Return the [X, Y] coordinate for the center point of the cell that contains the specified text.  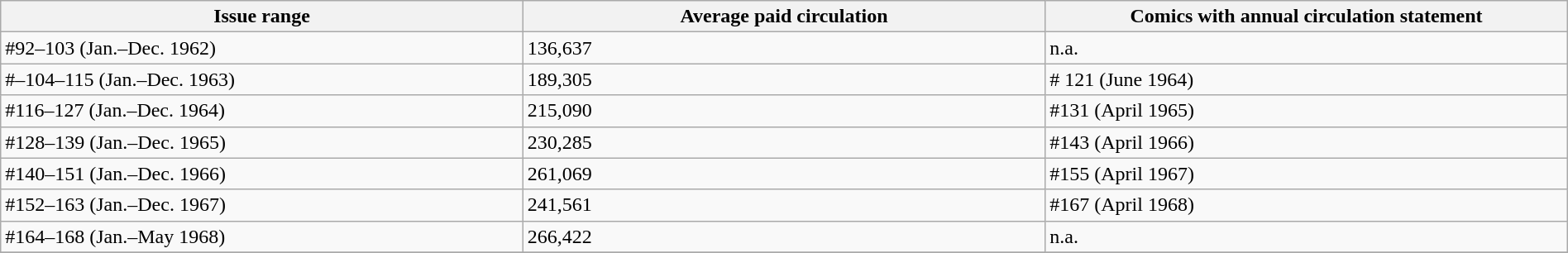
#116–127 (Jan.–Dec. 1964) [262, 111]
#–104–115 (Jan.–Dec. 1963) [262, 79]
136,637 [784, 48]
230,285 [784, 142]
#167 (April 1968) [1307, 205]
#140–151 (Jan.–Dec. 1966) [262, 174]
#143 (April 1966) [1307, 142]
#131 (April 1965) [1307, 111]
261,069 [784, 174]
#128–139 (Jan.–Dec. 1965) [262, 142]
241,561 [784, 205]
#155 (April 1967) [1307, 174]
215,090 [784, 111]
# 121 (June 1964) [1307, 79]
266,422 [784, 236]
189,305 [784, 79]
#92–103 (Jan.–Dec. 1962) [262, 48]
#152–163 (Jan.–Dec. 1967) [262, 205]
Comics with annual circulation statement [1307, 17]
#164–168 (Jan.–May 1968) [262, 236]
Issue range [262, 17]
Average paid circulation [784, 17]
